Determine the [x, y] coordinate at the center of the cell enclosing the given text.  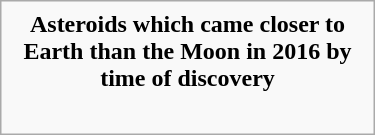
Asteroids which came closer to Earth than the Moon in 2016 by time of discovery [187, 51]
